Scan for the cell matching the given text and deliver its (X, Y) coordinate at center. 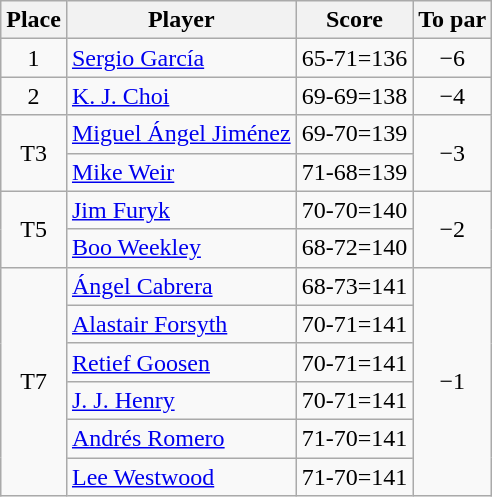
Andrés Romero (181, 438)
Score (354, 20)
Player (181, 20)
Ángel Cabrera (181, 286)
Place (34, 20)
Boo Weekley (181, 248)
T3 (34, 153)
−3 (452, 153)
65-71=136 (354, 58)
2 (34, 96)
Lee Westwood (181, 477)
Jim Furyk (181, 210)
To par (452, 20)
Mike Weir (181, 172)
−1 (452, 381)
T5 (34, 229)
68-72=140 (354, 248)
69-70=139 (354, 134)
T7 (34, 381)
Miguel Ángel Jiménez (181, 134)
1 (34, 58)
Alastair Forsyth (181, 324)
−2 (452, 229)
71-68=139 (354, 172)
J. J. Henry (181, 400)
K. J. Choi (181, 96)
Retief Goosen (181, 362)
70-70=140 (354, 210)
−4 (452, 96)
Sergio García (181, 58)
69-69=138 (354, 96)
68-73=141 (354, 286)
−6 (452, 58)
